Determine the (x, y) coordinate at the center of the cell enclosing the given text.  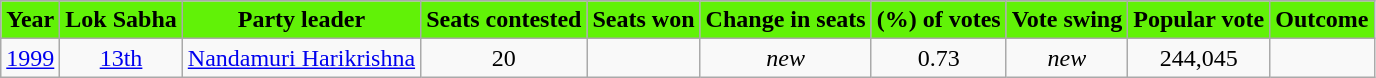
Outcome (1322, 20)
Seats won (644, 20)
244,045 (1199, 58)
Party leader (301, 20)
13th (121, 58)
Year (30, 20)
0.73 (938, 58)
Nandamuri Harikrishna (301, 58)
Popular vote (1199, 20)
Change in seats (786, 20)
20 (504, 58)
1999 (30, 58)
Vote swing (1067, 20)
Seats contested (504, 20)
Lok Sabha (121, 20)
(%) of votes (938, 20)
